Pinpoint the cell where the given text exists, returning its (X, Y) midpoint coordinate. 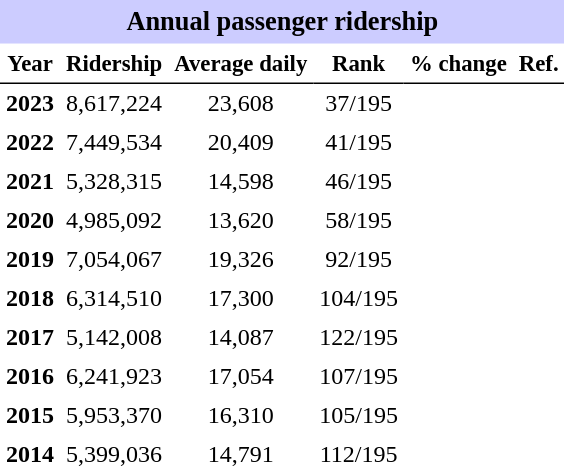
2022 (30, 142)
122/195 (358, 338)
37/195 (358, 104)
19,326 (240, 260)
105/195 (358, 416)
6,241,923 (114, 376)
5,328,315 (114, 182)
58/195 (358, 220)
107/195 (358, 376)
2018 (30, 298)
23,608 (240, 104)
Average daily (240, 64)
2023 (30, 104)
Ridership (114, 64)
13,620 (240, 220)
17,054 (240, 376)
5,142,008 (114, 338)
17,300 (240, 298)
7,449,534 (114, 142)
4,985,092 (114, 220)
% change (458, 64)
2020 (30, 220)
41/195 (358, 142)
46/195 (358, 182)
8,617,224 (114, 104)
2015 (30, 416)
104/195 (358, 298)
2016 (30, 376)
2017 (30, 338)
5,953,370 (114, 416)
16,310 (240, 416)
Year (30, 64)
92/195 (358, 260)
7,054,067 (114, 260)
Rank (358, 64)
14,598 (240, 182)
2021 (30, 182)
20,409 (240, 142)
2019 (30, 260)
6,314,510 (114, 298)
14,087 (240, 338)
